Pinpoint the cell where the given text exists, returning its [x, y] midpoint coordinate. 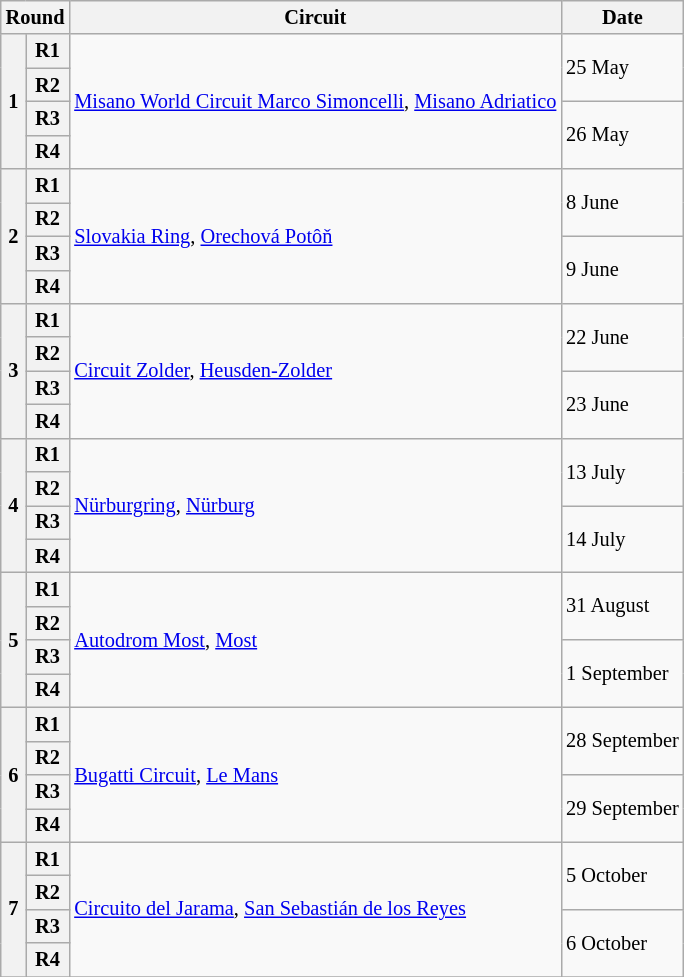
1 [14, 102]
7 [14, 910]
3 [14, 370]
Misano World Circuit Marco Simoncelli, Misano Adriatico [315, 102]
6 [14, 774]
2 [14, 236]
Nürburgring, Nürburg [315, 506]
Autodrom Most, Most [315, 640]
5 [14, 640]
28 September [622, 740]
29 September [622, 808]
Round [36, 17]
25 May [622, 68]
Circuit Zolder, Heusden-Zolder [315, 370]
31 August [622, 606]
Circuit [315, 17]
14 July [622, 538]
Date [622, 17]
Bugatti Circuit, Le Mans [315, 774]
Circuito del Jarama, San Sebastián de los Reyes [315, 910]
6 October [622, 942]
5 October [622, 876]
1 September [622, 674]
13 July [622, 472]
9 June [622, 270]
23 June [622, 404]
26 May [622, 134]
22 June [622, 336]
4 [14, 506]
8 June [622, 202]
Slovakia Ring, Orechová Potôň [315, 236]
